From the cell containing the given text, extract its center point as (x, y) coordinate. 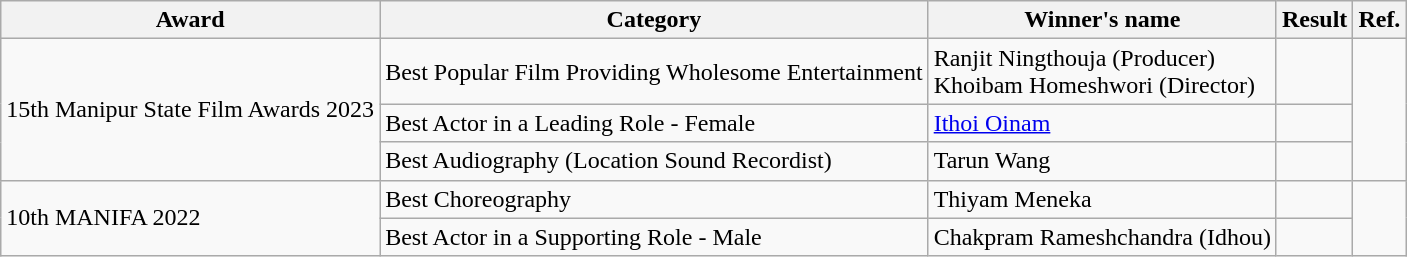
Best Actor in a Leading Role - Female (654, 123)
Chakpram Rameshchandra (Idhou) (1102, 237)
Award (190, 20)
Best Audiography (Location Sound Recordist) (654, 161)
Result (1314, 20)
Ref. (1380, 20)
Best Popular Film Providing Wholesome Entertainment (654, 72)
Best Actor in a Supporting Role - Male (654, 237)
10th MANIFA 2022 (190, 218)
Tarun Wang (1102, 161)
15th Manipur State Film Awards 2023 (190, 110)
Ranjit Ningthouja (Producer)Khoibam Homeshwori (Director) (1102, 72)
Ithoi Oinam (1102, 123)
Thiyam Meneka (1102, 199)
Winner's name (1102, 20)
Category (654, 20)
Best Choreography (654, 199)
